Return [X, Y] of the center of cell containing provided text 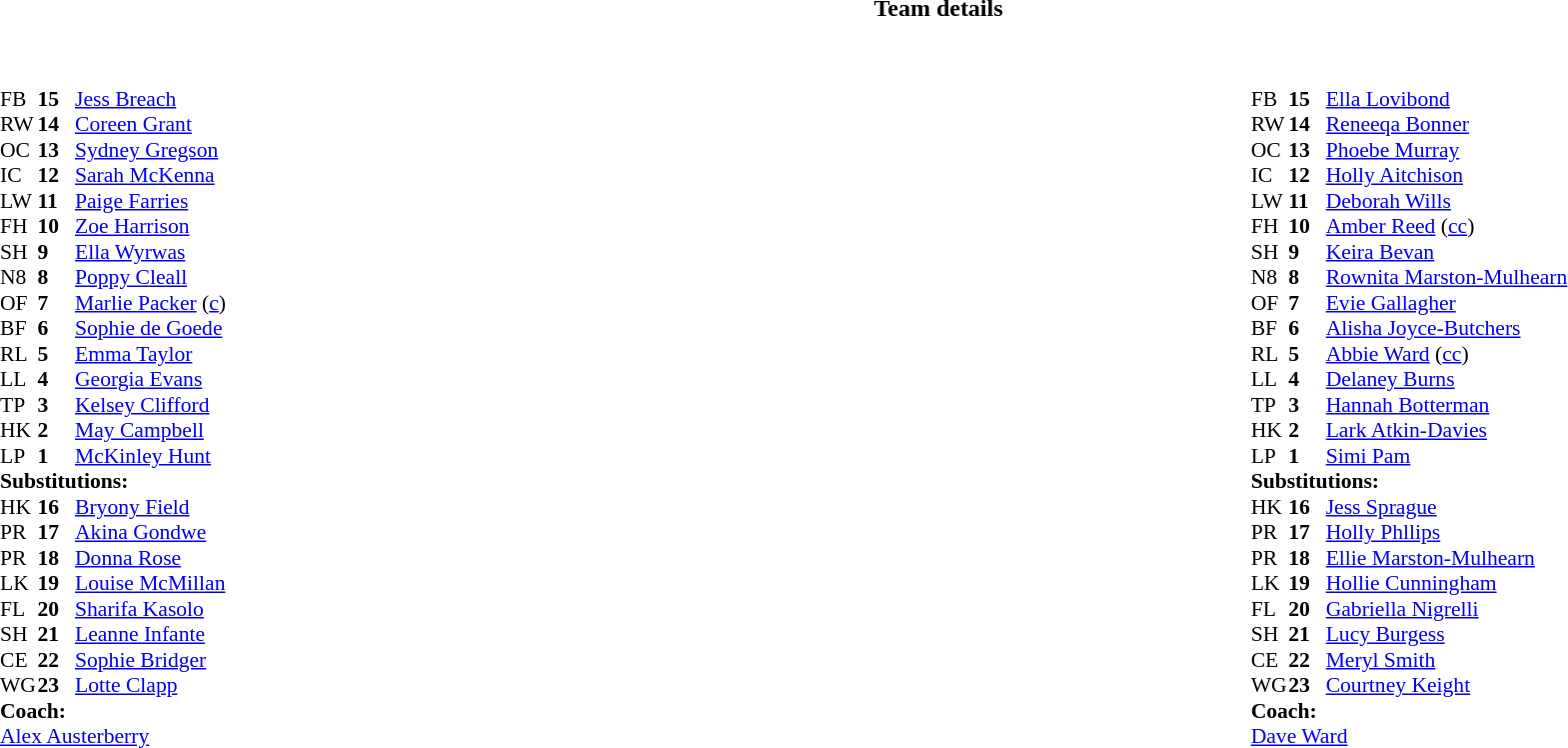
Phoebe Murray [1447, 150]
Akina Gondwe [150, 533]
Meryl Smith [1447, 660]
May Campbell [150, 431]
Evie Gallagher [1447, 303]
Zoe Harrison [150, 227]
Jess Sprague [1447, 507]
Reneeqa Bonner [1447, 125]
Holly Phllips [1447, 533]
Gabriella Nigrelli [1447, 609]
Leanne Infante [150, 635]
Abbie Ward (cc) [1447, 354]
Marlie Packer (c) [150, 303]
Sydney Gregson [150, 150]
Louise McMillan [150, 583]
Sharifa Kasolo [150, 609]
Holly Aitchison [1447, 175]
Rownita Marston-Mulhearn [1447, 277]
Emma Taylor [150, 354]
Lark Atkin-Davies [1447, 431]
Alisha Joyce-Butchers [1447, 329]
Amber Reed (cc) [1447, 227]
Sarah McKenna [150, 175]
Coreen Grant [150, 125]
Courtney Keight [1447, 685]
Poppy Cleall [150, 277]
Keira Bevan [1447, 252]
Simi Pam [1447, 456]
Georgia Evans [150, 379]
Bryony Field [150, 507]
Ella Lovibond [1447, 99]
Deborah Wills [1447, 201]
Paige Farries [150, 201]
Jess Breach [150, 99]
Ella Wyrwas [150, 252]
Hollie Cunningham [1447, 583]
Sophie Bridger [150, 660]
Kelsey Clifford [150, 405]
Ellie Marston-Mulhearn [1447, 558]
Hannah Botterman [1447, 405]
Delaney Burns [1447, 379]
Lucy Burgess [1447, 635]
McKinley Hunt [150, 456]
Sophie de Goede [150, 329]
Lotte Clapp [150, 685]
Donna Rose [150, 558]
